Pinpoint the cell where the given text exists, returning its [x, y] midpoint coordinate. 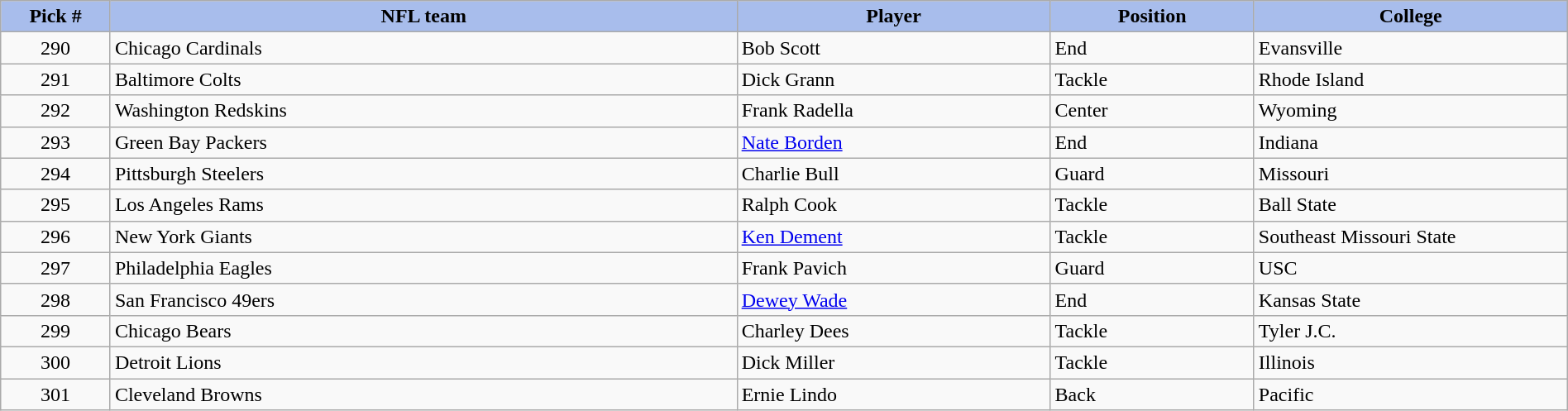
Missouri [1411, 174]
Southeast Missouri State [1411, 237]
Back [1152, 394]
Baltimore Colts [423, 79]
299 [56, 331]
Nate Borden [893, 142]
Green Bay Packers [423, 142]
293 [56, 142]
296 [56, 237]
NFL team [423, 17]
Ernie Lindo [893, 394]
Charley Dees [893, 331]
300 [56, 362]
Charlie Bull [893, 174]
College [1411, 17]
Player [893, 17]
301 [56, 394]
294 [56, 174]
Pacific [1411, 394]
Cleveland Browns [423, 394]
292 [56, 111]
Rhode Island [1411, 79]
Los Angeles Rams [423, 205]
Frank Radella [893, 111]
Frank Pavich [893, 268]
297 [56, 268]
Illinois [1411, 362]
Center [1152, 111]
Evansville [1411, 48]
Chicago Cardinals [423, 48]
Detroit Lions [423, 362]
291 [56, 79]
295 [56, 205]
Ball State [1411, 205]
290 [56, 48]
New York Giants [423, 237]
Pittsburgh Steelers [423, 174]
298 [56, 299]
Tyler J.C. [1411, 331]
Dick Miller [893, 362]
Philadelphia Eagles [423, 268]
Chicago Bears [423, 331]
Kansas State [1411, 299]
Position [1152, 17]
Dick Grann [893, 79]
Dewey Wade [893, 299]
USC [1411, 268]
Ralph Cook [893, 205]
Washington Redskins [423, 111]
San Francisco 49ers [423, 299]
Wyoming [1411, 111]
Ken Dement [893, 237]
Indiana [1411, 142]
Bob Scott [893, 48]
Pick # [56, 17]
